Extract the (X, Y) coordinate from the center of the cell holding the provided text.  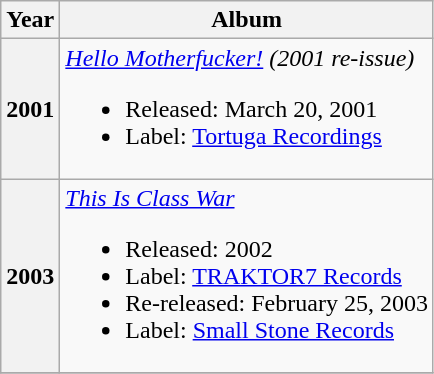
Year (30, 20)
This Is Class WarReleased: 2002Label: TRAKTOR7 RecordsRe-released: February 25, 2003Label: Small Stone Records (247, 276)
2003 (30, 276)
Hello Motherfucker! (2001 re-issue)Released: March 20, 2001Label: Tortuga Recordings (247, 109)
Album (247, 20)
2001 (30, 109)
